For the text-containing cell, return its midpoint in [x, y] coordinate format. 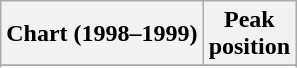
Peakposition [249, 34]
Chart (1998–1999) [102, 34]
